Output the (X, Y) coordinate of the center of the cell containing the given text.  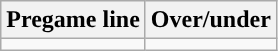
Over/under (210, 20)
Pregame line (74, 20)
